Identify which cell holds the provided text, then report its [x, y] central coordinate. 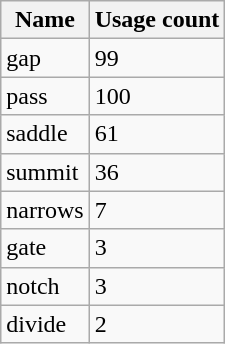
Name [45, 20]
61 [157, 134]
notch [45, 286]
2 [157, 324]
pass [45, 96]
gap [45, 58]
Usage count [157, 20]
gate [45, 248]
36 [157, 172]
summit [45, 172]
narrows [45, 210]
7 [157, 210]
99 [157, 58]
saddle [45, 134]
divide [45, 324]
100 [157, 96]
